For the text-containing cell, return its midpoint in [x, y] coordinate format. 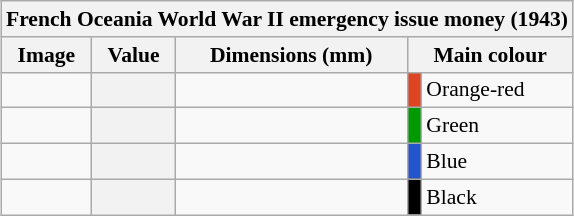
Green [497, 126]
Black [497, 197]
Value [134, 54]
Orange-red [497, 90]
Blue [497, 161]
Image [46, 54]
Dimensions (mm) [291, 54]
French Oceania World War II emergency issue money (1943) [287, 19]
Main colour [490, 54]
